Return the [X, Y] coordinate for the center point of the cell that contains the specified text.  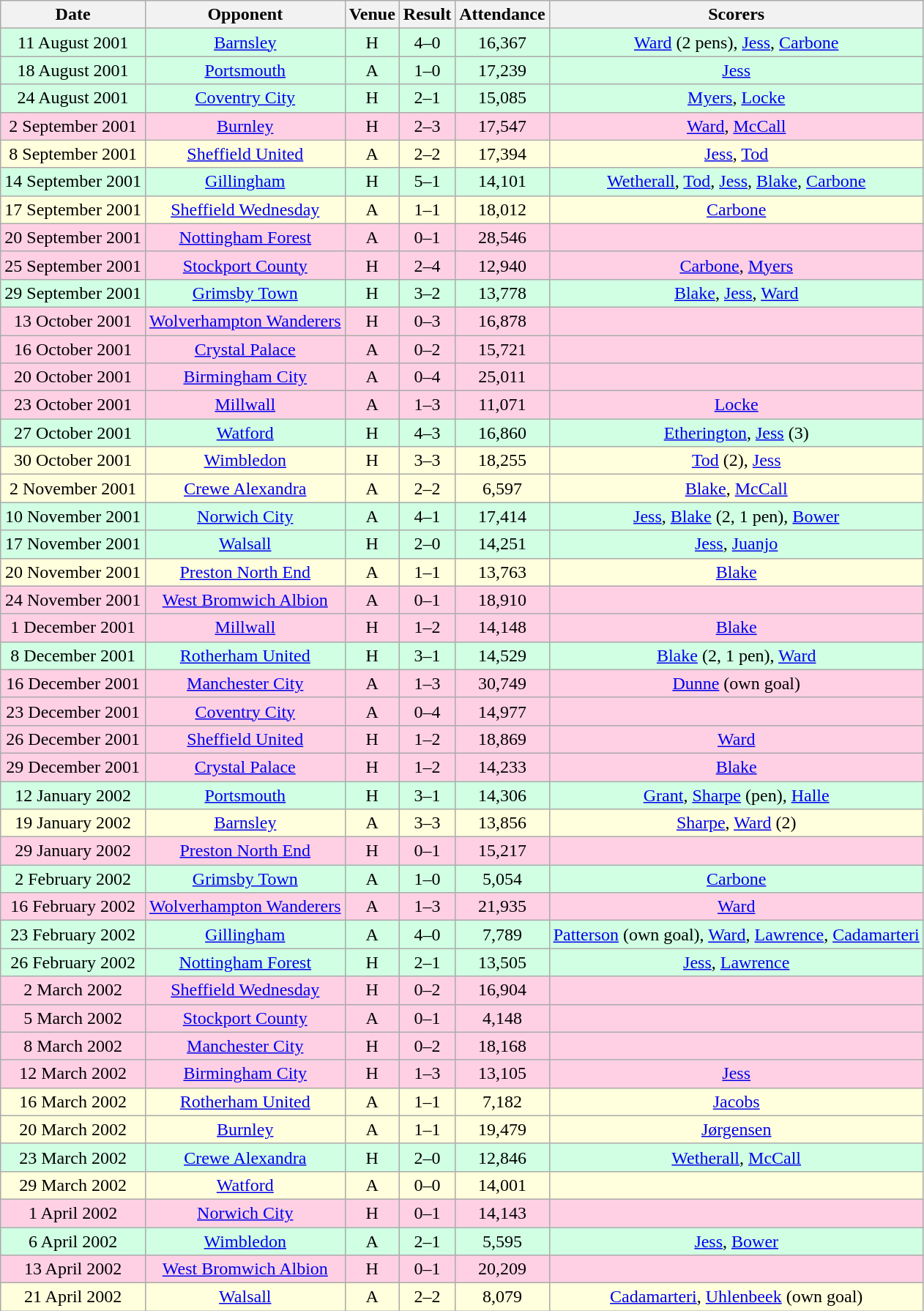
17,239 [502, 70]
14,233 [502, 767]
4–1 [427, 516]
Result [427, 15]
13 April 2002 [73, 1269]
Opponent [245, 15]
Blake, McCall [737, 489]
17,394 [502, 154]
26 December 2001 [73, 739]
5,595 [502, 1241]
17 September 2001 [73, 209]
11,071 [502, 405]
14,143 [502, 1213]
18,255 [502, 461]
8 December 2001 [73, 655]
Jørgensen [737, 1129]
12,940 [502, 265]
6 April 2002 [73, 1241]
Jess, Blake (2, 1 pen), Bower [737, 516]
0–3 [427, 321]
14,148 [502, 628]
13 October 2001 [73, 321]
1 December 2001 [73, 628]
23 March 2002 [73, 1157]
16,860 [502, 433]
Jess, Lawrence [737, 962]
13,763 [502, 572]
20 March 2002 [73, 1129]
4–3 [427, 433]
Blake (2, 1 pen), Ward [737, 655]
18,168 [502, 1046]
2 March 2002 [73, 990]
16 March 2002 [73, 1102]
Ward (2 pens), Jess, Carbone [737, 42]
12 January 2002 [73, 795]
7,789 [502, 935]
Wetherall, McCall [737, 1157]
16 December 2001 [73, 683]
2 February 2002 [73, 879]
25,011 [502, 377]
Ward, McCall [737, 126]
20 September 2001 [73, 237]
17 November 2001 [73, 544]
14,529 [502, 655]
Blake, Jess, Ward [737, 293]
0–0 [427, 1185]
Venue [372, 15]
13,856 [502, 823]
15,217 [502, 851]
16,904 [502, 990]
18 August 2001 [73, 70]
30 October 2001 [73, 461]
Scorers [737, 15]
26 February 2002 [73, 962]
5,054 [502, 879]
Patterson (own goal), Ward, Lawrence, Cadamarteri [737, 935]
23 December 2001 [73, 711]
5–1 [427, 182]
17,547 [502, 126]
29 September 2001 [73, 293]
30,749 [502, 683]
14,306 [502, 795]
Jess, Tod [737, 154]
8 September 2001 [73, 154]
12,846 [502, 1157]
4,148 [502, 1018]
20 October 2001 [73, 377]
24 August 2001 [73, 98]
23 October 2001 [73, 405]
Date [73, 15]
Dunne (own goal) [737, 683]
Cadamarteri, Uhlenbeek (own goal) [737, 1297]
18,910 [502, 600]
Sharpe, Ward (2) [737, 823]
27 October 2001 [73, 433]
Etherington, Jess (3) [737, 433]
20,209 [502, 1269]
19,479 [502, 1129]
6,597 [502, 489]
Locke [737, 405]
15,721 [502, 349]
18,869 [502, 739]
3–2 [427, 293]
16 October 2001 [73, 349]
7,182 [502, 1102]
2–3 [427, 126]
23 February 2002 [73, 935]
29 March 2002 [73, 1185]
29 December 2001 [73, 767]
14,977 [502, 711]
29 January 2002 [73, 851]
18,012 [502, 209]
10 November 2001 [73, 516]
19 January 2002 [73, 823]
15,085 [502, 98]
14,001 [502, 1185]
12 March 2002 [73, 1074]
Wetherall, Tod, Jess, Blake, Carbone [737, 182]
13,505 [502, 962]
Jess, Juanjo [737, 544]
Jacobs [737, 1102]
8 March 2002 [73, 1046]
24 November 2001 [73, 600]
Attendance [502, 15]
2 September 2001 [73, 126]
2–4 [427, 265]
5 March 2002 [73, 1018]
16 February 2002 [73, 907]
11 August 2001 [73, 42]
17,414 [502, 516]
13,778 [502, 293]
16,367 [502, 42]
25 September 2001 [73, 265]
16,878 [502, 321]
28,546 [502, 237]
Tod (2), Jess [737, 461]
21 April 2002 [73, 1297]
Grant, Sharpe (pen), Halle [737, 795]
Jess, Bower [737, 1241]
Myers, Locke [737, 98]
14,251 [502, 544]
14,101 [502, 182]
8,079 [502, 1297]
2 November 2001 [73, 489]
Carbone, Myers [737, 265]
14 September 2001 [73, 182]
1 April 2002 [73, 1213]
21,935 [502, 907]
20 November 2001 [73, 572]
13,105 [502, 1074]
